Output the [X, Y] coordinate of the center of the cell containing the given text.  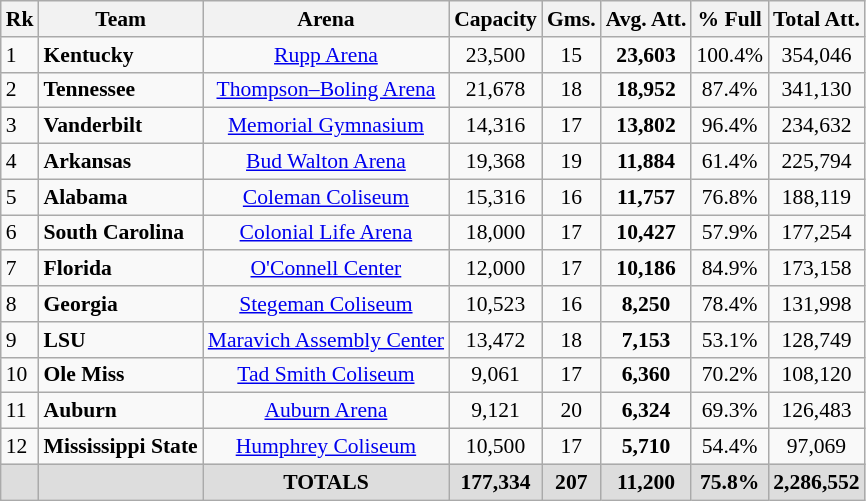
Auburn [120, 411]
23,603 [646, 55]
Arkansas [120, 162]
18,952 [646, 90]
2 [20, 90]
128,749 [816, 340]
7 [20, 269]
207 [572, 482]
15 [572, 55]
Colonial Life Arena [326, 233]
Ole Miss [120, 375]
Arena [326, 19]
LSU [120, 340]
12,000 [496, 269]
Rk [20, 19]
Capacity [496, 19]
10,186 [646, 269]
126,483 [816, 411]
7,153 [646, 340]
57.9% [730, 233]
21,678 [496, 90]
Stegeman Coliseum [326, 304]
11,884 [646, 162]
Alabama [120, 197]
19,368 [496, 162]
53.1% [730, 340]
5 [20, 197]
173,158 [816, 269]
177,254 [816, 233]
Gms. [572, 19]
23,500 [496, 55]
Auburn Arena [326, 411]
20 [572, 411]
9 [20, 340]
234,632 [816, 126]
Florida [120, 269]
% Full [730, 19]
225,794 [816, 162]
10 [20, 375]
354,046 [816, 55]
177,334 [496, 482]
97,069 [816, 447]
6,360 [646, 375]
South Carolina [120, 233]
13,472 [496, 340]
15,316 [496, 197]
Mississippi State [120, 447]
Vanderbilt [120, 126]
1 [20, 55]
Kentucky [120, 55]
Thompson–Boling Arena [326, 90]
14,316 [496, 126]
6,324 [646, 411]
76.8% [730, 197]
61.4% [730, 162]
10,427 [646, 233]
9,121 [496, 411]
54.4% [730, 447]
84.9% [730, 269]
4 [20, 162]
3 [20, 126]
11 [20, 411]
75.8% [730, 482]
341,130 [816, 90]
Maravich Assembly Center [326, 340]
12 [20, 447]
8 [20, 304]
Georgia [120, 304]
Total Att. [816, 19]
19 [572, 162]
108,120 [816, 375]
Team [120, 19]
6 [20, 233]
188,119 [816, 197]
Rupp Arena [326, 55]
87.4% [730, 90]
11,200 [646, 482]
96.4% [730, 126]
100.4% [730, 55]
9,061 [496, 375]
Bud Walton Arena [326, 162]
10,500 [496, 447]
2,286,552 [816, 482]
69.3% [730, 411]
Tennessee [120, 90]
11,757 [646, 197]
O'Connell Center [326, 269]
Memorial Gymnasium [326, 126]
5,710 [646, 447]
10,523 [496, 304]
Avg. Att. [646, 19]
70.2% [730, 375]
Humphrey Coliseum [326, 447]
Tad Smith Coliseum [326, 375]
TOTALS [326, 482]
13,802 [646, 126]
18,000 [496, 233]
8,250 [646, 304]
Coleman Coliseum [326, 197]
131,998 [816, 304]
78.4% [730, 304]
